Pinpoint the cell where the given text exists, returning its (x, y) midpoint coordinate. 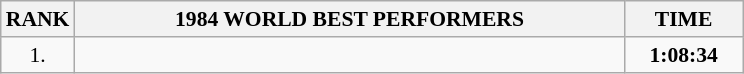
TIME (684, 19)
1:08:34 (684, 55)
RANK (38, 19)
1984 WORLD BEST PERFORMERS (349, 19)
1. (38, 55)
